Return the (X, Y) coordinate for the center point of the cell that contains the specified text.  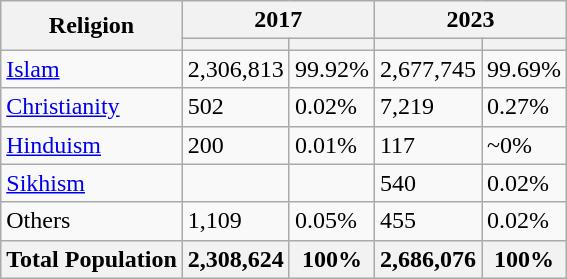
2,308,624 (236, 259)
2,686,076 (428, 259)
~0% (524, 145)
Islam (92, 69)
2017 (278, 20)
502 (236, 107)
Sikhism (92, 183)
99.69% (524, 69)
1,109 (236, 221)
455 (428, 221)
2023 (470, 20)
Christianity (92, 107)
540 (428, 183)
99.92% (332, 69)
0.01% (332, 145)
Hinduism (92, 145)
2,677,745 (428, 69)
Religion (92, 26)
7,219 (428, 107)
2,306,813 (236, 69)
Others (92, 221)
0.05% (332, 221)
Total Population (92, 259)
200 (236, 145)
0.27% (524, 107)
117 (428, 145)
